Scan for the cell matching the given text and deliver its [x, y] coordinate at center. 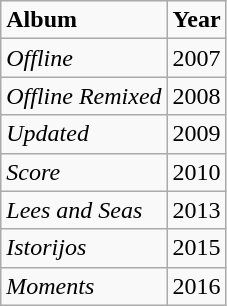
Moments [84, 286]
2009 [196, 134]
Lees and Seas [84, 210]
Score [84, 172]
Album [84, 20]
Offline [84, 58]
2010 [196, 172]
2008 [196, 96]
2016 [196, 286]
2013 [196, 210]
2015 [196, 248]
Updated [84, 134]
2007 [196, 58]
Offline Remixed [84, 96]
Year [196, 20]
Istorijos [84, 248]
